Detect which cell encompasses the target text, then output its [x, y] center coordinate. 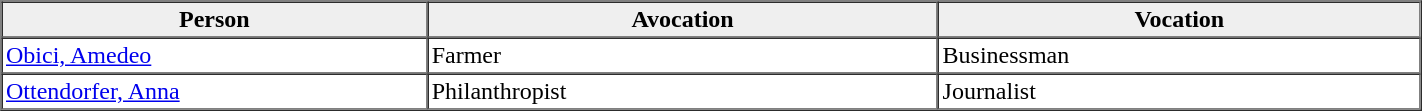
Obici, Amedeo [215, 56]
Person [215, 20]
Avocation [682, 20]
Journalist [1179, 92]
Ottendorfer, Anna [215, 92]
Vocation [1179, 20]
Businessman [1179, 56]
Philanthropist [682, 92]
Farmer [682, 56]
